Search for the cell housing the specified text and yield its (x, y) center coordinate. 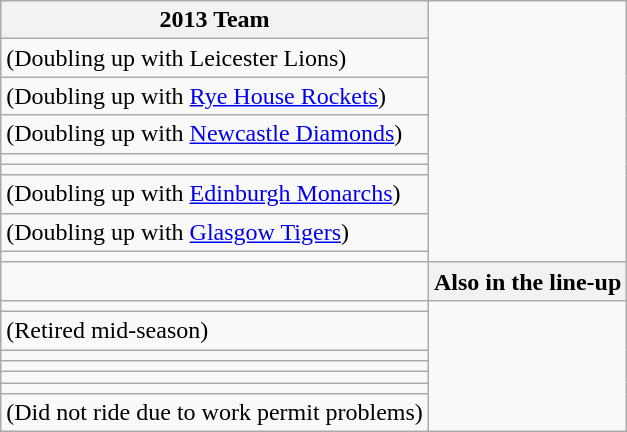
Also in the line-up (527, 281)
(Retired mid-season) (215, 330)
(Doubling up with Glasgow Tigers) (215, 232)
(Doubling up with Rye House Rockets) (215, 96)
(Doubling up with Newcastle Diamonds) (215, 134)
(Doubling up with Leicester Lions) (215, 58)
2013 Team (215, 20)
(Doubling up with Edinburgh Monarchs) (215, 194)
(Did not ride due to work permit problems) (215, 413)
